Determine the (x, y) coordinate at the center of the cell enclosing the given text.  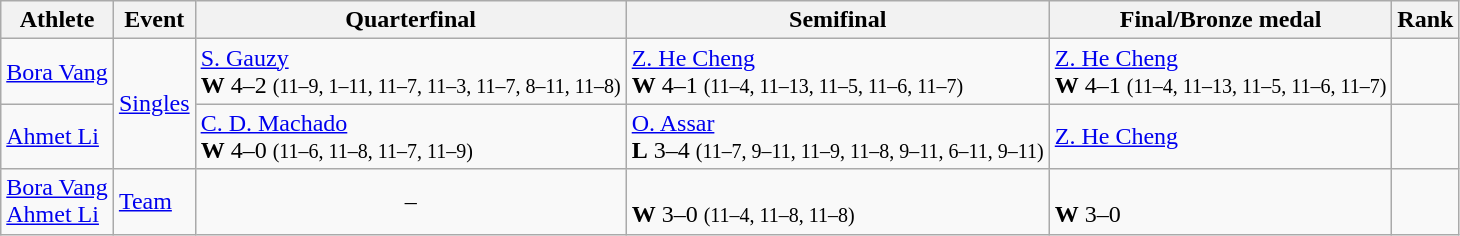
W 3–0 (11–4, 11–8, 11–8) (838, 202)
S. Gauzy W 4–2 (11–9, 1–11, 11–7, 11–3, 11–7, 8–11, 11–8) (410, 72)
Ahmet Li (58, 136)
Bora Vang (58, 72)
O. Assar L 3–4 (11–7, 9–11, 11–9, 11–8, 9–11, 6–11, 9–11) (838, 136)
Final/Bronze medal (1220, 20)
Singles (154, 104)
W 3–0 (1220, 202)
C. D. Machado W 4–0 (11–6, 11–8, 11–7, 11–9) (410, 136)
Quarterfinal (410, 20)
Bora Vang Ahmet Li (58, 202)
Athlete (58, 20)
Rank (1426, 20)
Semifinal (838, 20)
Z. He Cheng (1220, 136)
Event (154, 20)
Team (154, 202)
– (410, 202)
